Determine the (X, Y) coordinate at the center of the cell enclosing the given text.  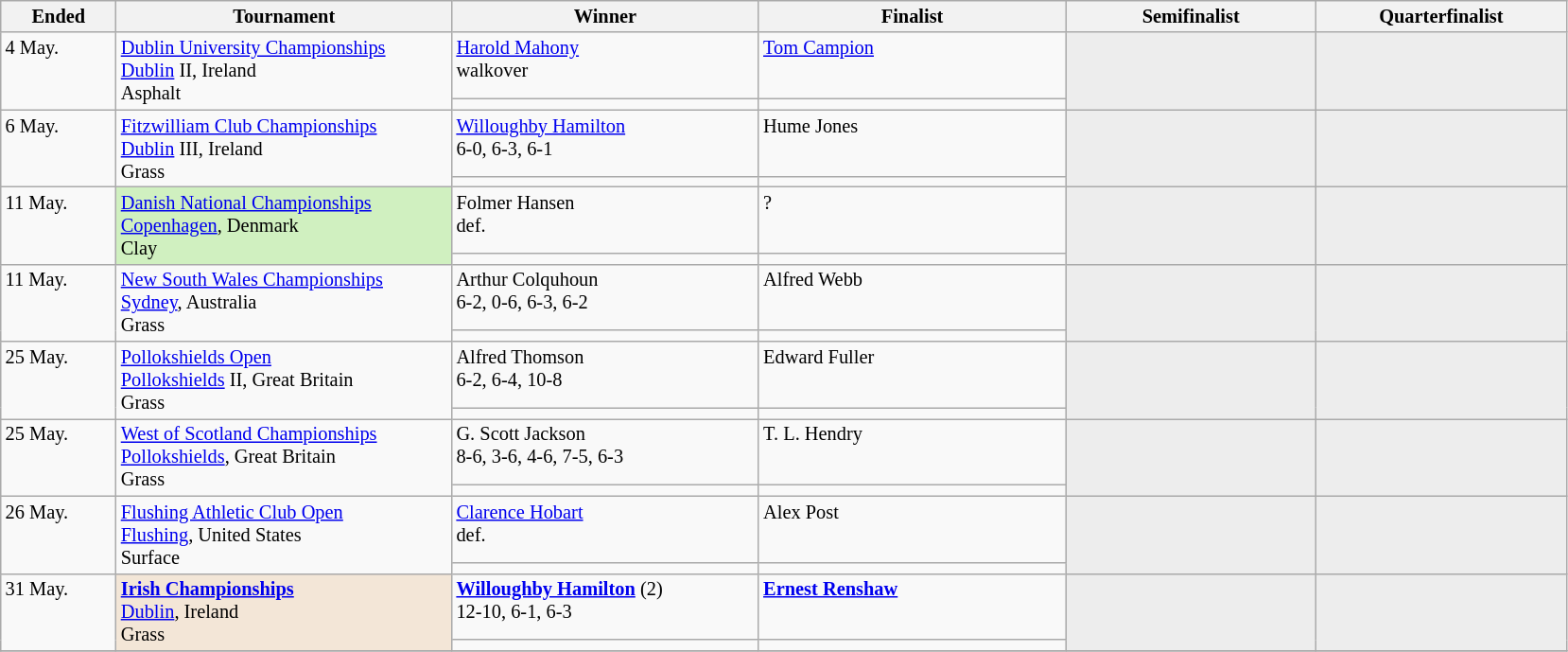
Tournament (284, 16)
New South Wales Championships Sydney, AustraliaGrass (284, 303)
Alex Post (912, 529)
Quarterfinalist (1441, 16)
31 May. (59, 612)
Edward Fuller (912, 375)
West of Scotland ChampionshipsPollokshields, Great BritainGrass (284, 457)
T. L. Hendry (912, 451)
Alfred Webb (912, 297)
4 May. (59, 71)
Arthur Colquhoun6-2, 0-6, 6-3, 6-2 (605, 297)
? (912, 220)
Willoughby Hamilton6-0, 6-3, 6-1 (605, 143)
Willoughby Hamilton (2)12-10, 6-1, 6-3 (605, 607)
Ernest Renshaw (912, 607)
6 May. (59, 149)
Irish ChampionshipsDublin, IrelandGrass (284, 612)
26 May. (59, 535)
Clarence Hobartdef. (605, 529)
Folmer Hansendef. (605, 220)
Winner (605, 16)
Semifinalist (1192, 16)
Danish National ChampionshipsCopenhagen, DenmarkClay (284, 225)
Harold Mahonywalkover (605, 65)
Pollokshields OpenPollokshields II, Great BritainGrass (284, 380)
Fitzwilliam Club ChampionshipsDublin III, IrelandGrass (284, 149)
Flushing Athletic Club OpenFlushing, United StatesSurface (284, 535)
Alfred Thomson6-2, 6-4, 10-8 (605, 375)
Finalist (912, 16)
Dublin University ChampionshipsDublin II, IrelandAsphalt (284, 71)
G. Scott Jackson8-6, 3-6, 4-6, 7-5, 6-3 (605, 451)
Tom Campion (912, 65)
Ended (59, 16)
Hume Jones (912, 143)
